Return the [X, Y] coordinate for the center point of the cell that contains the specified text.  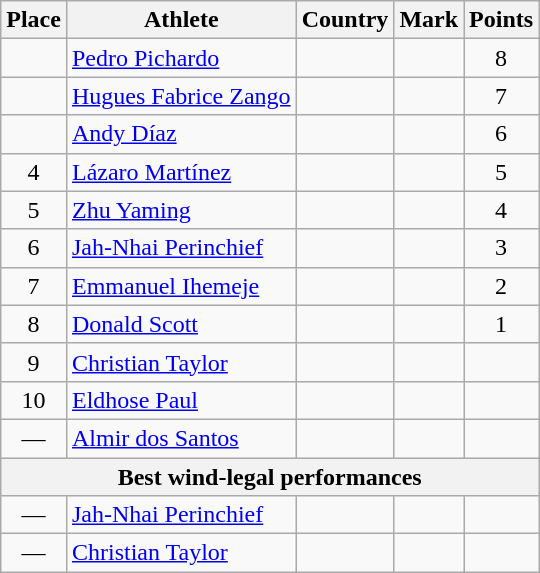
2 [502, 286]
Eldhose Paul [181, 400]
Pedro Pichardo [181, 58]
Country [345, 20]
Emmanuel Ihemeje [181, 286]
9 [34, 362]
10 [34, 400]
Zhu Yaming [181, 210]
3 [502, 248]
Best wind-legal performances [270, 477]
1 [502, 324]
Place [34, 20]
Donald Scott [181, 324]
Athlete [181, 20]
Lázaro Martínez [181, 172]
Almir dos Santos [181, 438]
Hugues Fabrice Zango [181, 96]
Points [502, 20]
Andy Díaz [181, 134]
Mark [429, 20]
